Capture the cell that displays the provided text and extract its [X, Y] central coordinate. 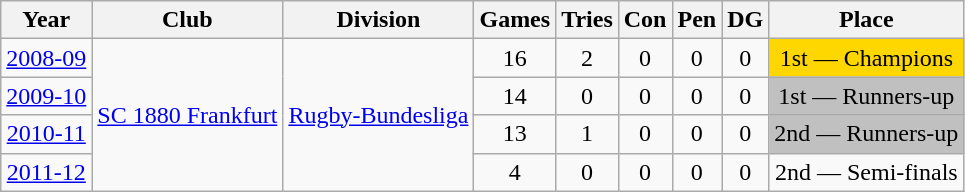
16 [515, 58]
Games [515, 20]
1 [588, 134]
Place [866, 20]
2011-12 [46, 172]
2nd — Runners-up [866, 134]
1st — Runners-up [866, 96]
DG [746, 20]
Con [645, 20]
2010-11 [46, 134]
Tries [588, 20]
2 [588, 58]
Club [188, 20]
2nd — Semi-finals [866, 172]
1st — Champions [866, 58]
2008-09 [46, 58]
Pen [697, 20]
14 [515, 96]
SC 1880 Frankfurt [188, 115]
Rugby-Bundesliga [378, 115]
13 [515, 134]
Division [378, 20]
2009-10 [46, 96]
4 [515, 172]
Year [46, 20]
